For the text-containing cell, return its midpoint in (x, y) coordinate format. 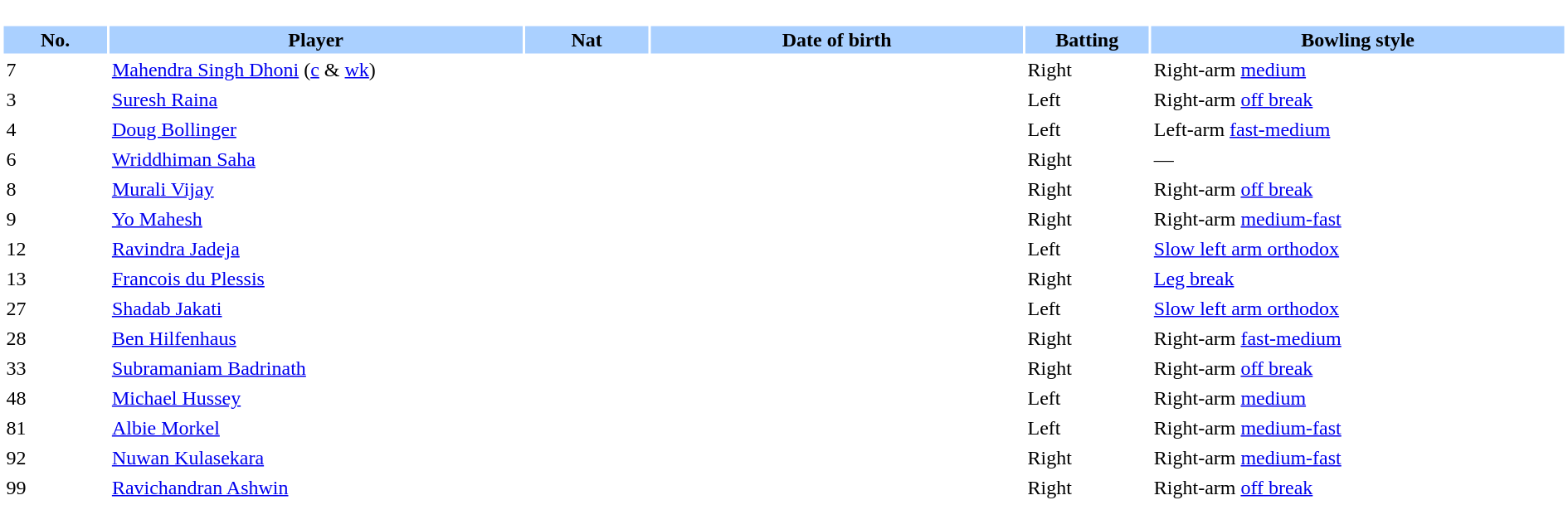
6 (55, 159)
Nuwan Kulasekara (316, 458)
Ravichandran Ashwin (316, 488)
4 (55, 129)
3 (55, 100)
99 (55, 488)
Right-arm fast-medium (1358, 338)
— (1358, 159)
Ravindra Jadeja (316, 249)
8 (55, 189)
Batting (1087, 40)
Suresh Raina (316, 100)
28 (55, 338)
Albie Morkel (316, 428)
81 (55, 428)
No. (55, 40)
Yo Mahesh (316, 219)
Francois du Plessis (316, 279)
Player (316, 40)
Shadab Jakati (316, 308)
Michael Hussey (316, 398)
Left-arm fast-medium (1358, 129)
Bowling style (1358, 40)
27 (55, 308)
Murali Vijay (316, 189)
Nat (586, 40)
13 (55, 279)
Wriddhiman Saha (316, 159)
7 (55, 70)
Date of birth (837, 40)
Mahendra Singh Dhoni (c & wk) (316, 70)
92 (55, 458)
33 (55, 368)
Subramaniam Badrinath (316, 368)
Doug Bollinger (316, 129)
Ben Hilfenhaus (316, 338)
12 (55, 249)
48 (55, 398)
9 (55, 219)
Leg break (1358, 279)
